Pinpoint the cell where the given text exists, returning its (X, Y) midpoint coordinate. 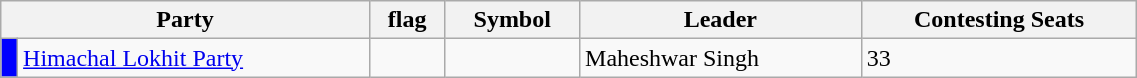
33 (999, 58)
Contesting Seats (999, 20)
Party (185, 20)
Maheshwar Singh (721, 58)
Leader (721, 20)
flag (407, 20)
Symbol (512, 20)
Himachal Lokhit Party (194, 58)
